Output the (x, y) coordinate of the center of the cell containing the given text.  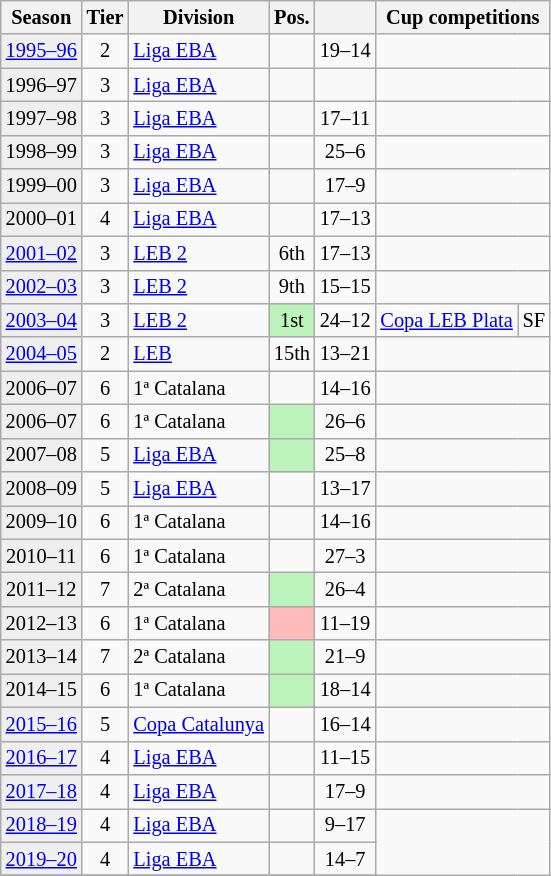
15th (292, 354)
16–14 (346, 724)
9th (292, 287)
1998–99 (42, 152)
Division (198, 17)
6th (292, 253)
1999–00 (42, 186)
1995–96 (42, 51)
17–11 (346, 118)
2018–19 (42, 825)
2015–16 (42, 724)
26–4 (346, 589)
Pos. (292, 17)
15–15 (346, 287)
13–17 (346, 489)
24–12 (346, 320)
Copa Catalunya (198, 724)
2008–09 (42, 489)
1st (292, 320)
2013–14 (42, 657)
13–21 (346, 354)
2009–10 (42, 522)
26–6 (346, 421)
11–15 (346, 758)
9–17 (346, 825)
21–9 (346, 657)
2014–15 (42, 690)
1997–98 (42, 118)
19–14 (346, 51)
LEB (198, 354)
2011–12 (42, 589)
25–8 (346, 455)
2001–02 (42, 253)
Season (42, 17)
2010–11 (42, 556)
18–14 (346, 690)
Cup competitions (462, 17)
2007–08 (42, 455)
SF (534, 320)
25–6 (346, 152)
2017–18 (42, 791)
2003–04 (42, 320)
2019–20 (42, 859)
2000–01 (42, 219)
Tier (106, 17)
2016–17 (42, 758)
27–3 (346, 556)
1996–97 (42, 85)
11–19 (346, 623)
Copa LEB Plata (446, 320)
2002–03 (42, 287)
2012–13 (42, 623)
2004–05 (42, 354)
14–7 (346, 859)
